Provide the [X, Y] coordinate of the cell's center where the given text is located.  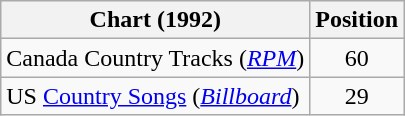
Position [357, 20]
Canada Country Tracks (RPM) [156, 58]
60 [357, 58]
Chart (1992) [156, 20]
29 [357, 96]
US Country Songs (Billboard) [156, 96]
